Determine the (X, Y) coordinate at the center of the cell enclosing the given text.  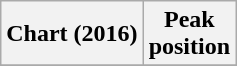
Peak position (189, 34)
Chart (2016) (72, 34)
